Detect which cell encompasses the target text, then output its (X, Y) center coordinate. 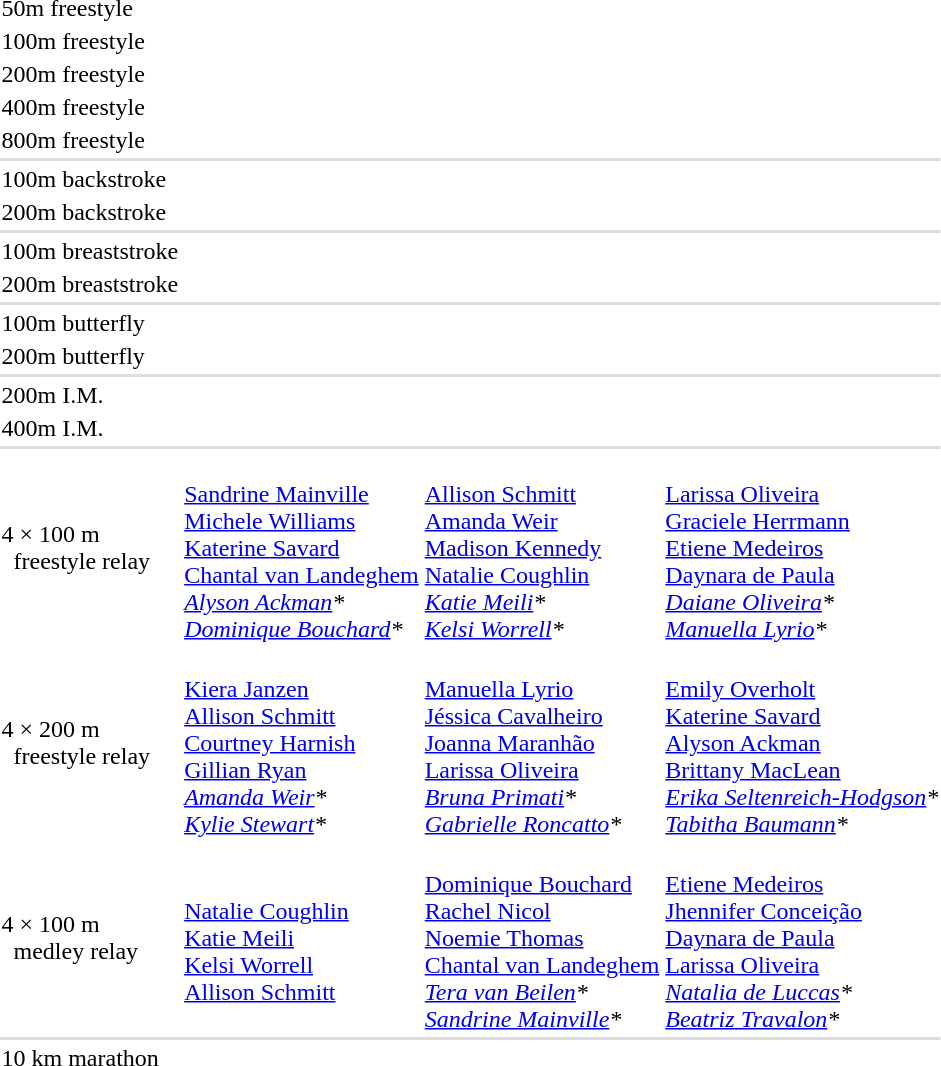
Kiera Janzen Allison SchmittCourtney HarnishGillian RyanAmanda Weir*Kylie Stewart* (302, 743)
200m backstroke (90, 212)
800m freestyle (90, 140)
Emily Overholt Katerine SavardAlyson AckmanBrittany MacLeanErika Seltenreich-Hodgson*Tabitha Baumann* (802, 743)
Larissa OliveiraGraciele HerrmannEtiene MedeirosDaynara de PaulaDaiane Oliveira*Manuella Lyrio* (802, 548)
200m butterfly (90, 356)
400m I.M. (90, 428)
Manuella LyrioJéssica CavalheiroJoanna MaranhãoLarissa OliveiraBruna Primati*Gabrielle Roncatto* (542, 743)
100m breaststroke (90, 251)
Etiene MedeirosJhennifer ConceiçãoDaynara de PaulaLarissa OliveiraNatalia de Luccas*Beatriz Travalon* (802, 938)
Allison Schmitt Amanda WeirMadison KennedyNatalie CoughlinKatie Meili*Kelsi Worrell* (542, 548)
100m backstroke (90, 179)
Dominique Bouchard Rachel NicolNoemie ThomasChantal van LandeghemTera van Beilen*Sandrine Mainville* (542, 938)
400m freestyle (90, 107)
200m freestyle (90, 74)
4 × 200 m freestyle relay (90, 743)
200m I.M. (90, 395)
4 × 100 m freestyle relay (90, 548)
4 × 100 m medley relay (90, 938)
100m freestyle (90, 41)
200m breaststroke (90, 284)
Sandrine Mainville Michele WilliamsKaterine SavardChantal van LandeghemAlyson Ackman*Dominique Bouchard* (302, 548)
Natalie Coughlin Katie MeiliKelsi WorrellAllison Schmitt (302, 938)
100m butterfly (90, 323)
